Return the [X, Y] coordinate for the center point of the cell that contains the specified text.  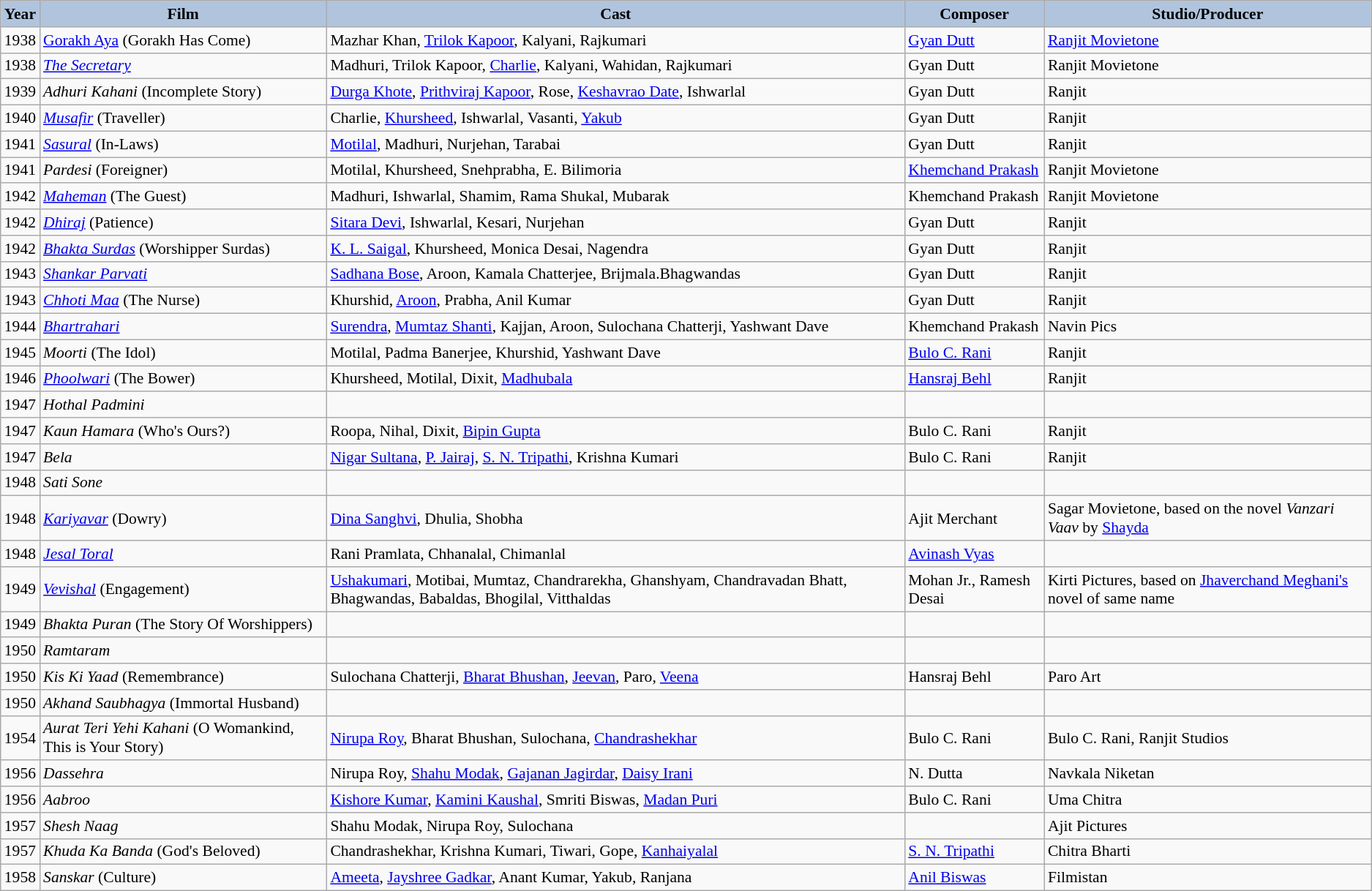
Madhuri, Ishwarlal, Shamim, Rama Shukal, Mubarak [615, 197]
Hothal Padmini [183, 405]
S. N. Tripathi [975, 851]
Moorti (The Idol) [183, 353]
Madhuri, Trilok Kapoor, Charlie, Kalyani, Wahidan, Rajkumari [615, 66]
Rani Pramlata, Chhanalal, Chimanlal [615, 554]
Paro Art [1207, 677]
Sitara Devi, Ishwarlal, Kesari, Nurjehan [615, 222]
Avinash Vyas [975, 554]
Filmistan [1207, 878]
Pardesi (Foreigner) [183, 170]
Roopa, Nihal, Dixit, Bipin Gupta [615, 431]
Khuda Ka Banda (God's Beloved) [183, 851]
Navkala Niketan [1207, 774]
Ushakumari, Motibai, Mumtaz, Chandrarekha, Ghanshyam, Chandravadan Bhatt, Bhagwandas, Babaldas, Bhogilal, Vitthaldas [615, 590]
Kariyavar (Dowry) [183, 518]
Nirupa Roy, Shahu Modak, Gajanan Jagirdar, Daisy Irani [615, 774]
Sanskar (Culture) [183, 878]
Adhuri Kahani (Incomplete Story) [183, 92]
1940 [20, 119]
Anil Biswas [975, 878]
Composer [975, 14]
Motilal, Madhuri, Nurjehan, Tarabai [615, 144]
N. Dutta [975, 774]
Cast [615, 14]
Sati Sone [183, 483]
Khurshid, Aroon, Prabha, Anil Kumar [615, 301]
Dina Sanghvi, Dhulia, Shobha [615, 518]
1944 [20, 327]
Aurat Teri Yehi Kahani (O Womankind, This is Your Story) [183, 737]
Dhiraj (Patience) [183, 222]
Studio/Producer [1207, 14]
Durga Khote, Prithviraj Kapoor, Rose, Keshavrao Date, Ishwarlal [615, 92]
Kaun Hamara (Who's Ours?) [183, 431]
The Secretary [183, 66]
1954 [20, 737]
Aabroo [183, 800]
Sulochana Chatterji, Bharat Bhushan, Jeevan, Paro, Veena [615, 677]
Phoolwari (The Bower) [183, 379]
Sagar Movietone, based on the novel Vanzari Vaav by Shayda [1207, 518]
Surendra, Mumtaz Shanti, Kajjan, Aroon, Sulochana Chatterji, Yashwant Dave [615, 327]
Chitra Bharti [1207, 851]
1958 [20, 878]
Kirti Pictures, based on Jhaverchand Meghani's novel of same name [1207, 590]
Mazhar Khan, Trilok Kapoor, Kalyani, Rajkumari [615, 40]
Khursheed, Motilal, Dixit, Madhubala [615, 379]
Shesh Naag [183, 826]
Nigar Sultana, P. Jairaj, S. N. Tripathi, Krishna Kumari [615, 457]
Nirupa Roy, Bharat Bhushan, Sulochana, Chandrashekhar [615, 737]
Maheman (The Guest) [183, 197]
Sasural (In-Laws) [183, 144]
Motilal, Khursheed, Snehprabha, E. Bilimoria [615, 170]
K. L. Saigal, Khursheed, Monica Desai, Nagendra [615, 249]
Shahu Modak, Nirupa Roy, Sulochana [615, 826]
Bhartrahari [183, 327]
Jesal Toral [183, 554]
Year [20, 14]
Ameeta, Jayshree Gadkar, Anant Kumar, Yakub, Ranjana [615, 878]
Akhand Saubhagya (Immortal Husband) [183, 703]
Chandrashekhar, Krishna Kumari, Tiwari, Gope, Kanhaiyalal [615, 851]
Sadhana Bose, Aroon, Kamala Chatterjee, Brijmala.Bhagwandas [615, 274]
Ajit Merchant [975, 518]
Uma Chitra [1207, 800]
1946 [20, 379]
Motilal, Padma Banerjee, Khurshid, Yashwant Dave [615, 353]
Vevishal (Engagement) [183, 590]
Mohan Jr., Ramesh Desai [975, 590]
Dassehra [183, 774]
Charlie, Khursheed, Ishwarlal, Vasanti, Yakub [615, 119]
Shankar Parvati [183, 274]
1939 [20, 92]
Kishore Kumar, Kamini Kaushal, Smriti Biswas, Madan Puri [615, 800]
Film [183, 14]
Bulo C. Rani, Ranjit Studios [1207, 737]
Ramtaram [183, 651]
Bela [183, 457]
Bhakta Puran (The Story Of Worshippers) [183, 625]
Bhakta Surdas (Worshipper Surdas) [183, 249]
Chhoti Maa (The Nurse) [183, 301]
Kis Ki Yaad (Remembrance) [183, 677]
Musafir (Traveller) [183, 119]
Ajit Pictures [1207, 826]
1945 [20, 353]
Gorakh Aya (Gorakh Has Come) [183, 40]
Navin Pics [1207, 327]
